Identify which cell holds the provided text, then report its (x, y) central coordinate. 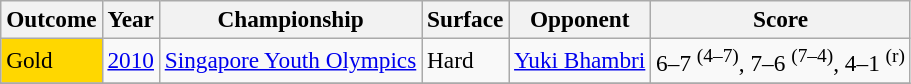
Hard (466, 60)
6–7 (4–7), 7–6 (7–4), 4–1 (r) (781, 60)
2010 (130, 60)
Singapore Youth Olympics (290, 60)
Yuki Bhambri (580, 60)
Surface (466, 19)
Opponent (580, 19)
Score (781, 19)
Gold (52, 60)
Year (130, 19)
Outcome (52, 19)
Championship (290, 19)
